For the text-containing cell, return its midpoint in (X, Y) coordinate format. 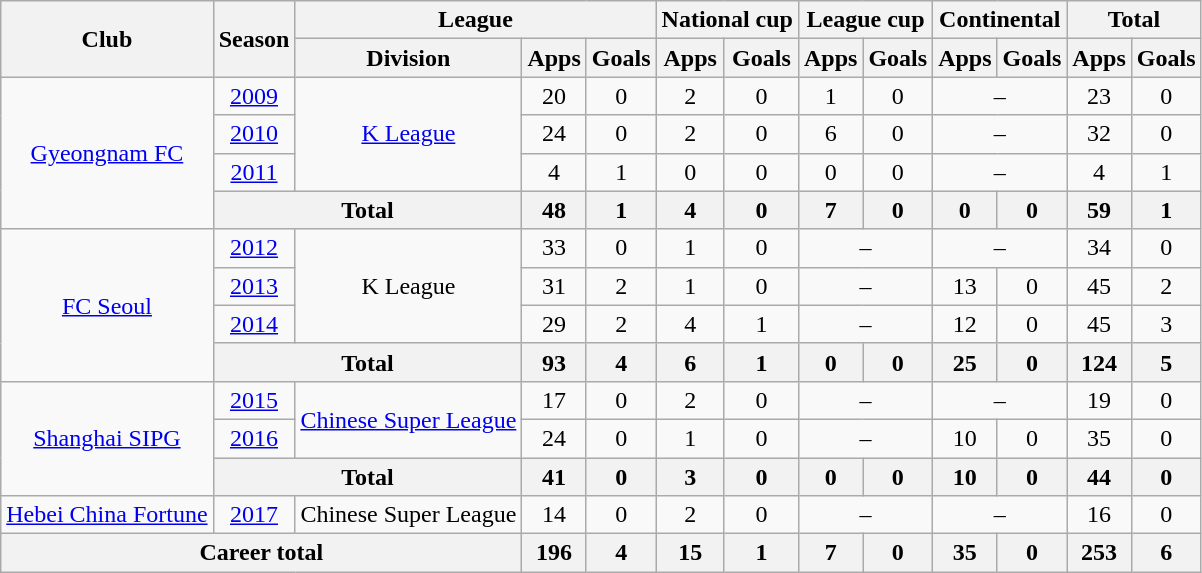
Career total (262, 553)
Continental (1000, 20)
FC Seoul (107, 305)
19 (1099, 400)
2011 (254, 172)
2009 (254, 96)
League cup (865, 20)
33 (554, 248)
14 (554, 515)
12 (965, 324)
34 (1099, 248)
2012 (254, 248)
59 (1099, 210)
2010 (254, 134)
Shanghai SIPG (107, 438)
Season (254, 39)
124 (1099, 362)
2013 (254, 286)
29 (554, 324)
Division (408, 58)
5 (1166, 362)
Club (107, 39)
253 (1099, 553)
National cup (727, 20)
16 (1099, 515)
Hebei China Fortune (107, 515)
13 (965, 286)
2015 (254, 400)
20 (554, 96)
32 (1099, 134)
44 (1099, 477)
41 (554, 477)
2014 (254, 324)
2017 (254, 515)
196 (554, 553)
23 (1099, 96)
25 (965, 362)
17 (554, 400)
31 (554, 286)
2016 (254, 438)
Gyeongnam FC (107, 153)
93 (554, 362)
15 (690, 553)
48 (554, 210)
League (476, 20)
